Find where the given text appears and provide that cell's center as [X, Y] coordinate. 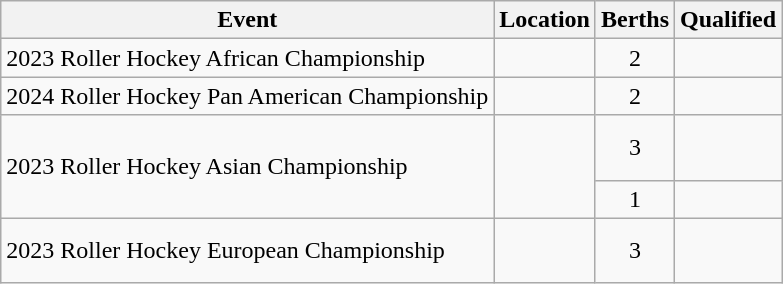
2023 Roller Hockey Asian Championship [248, 166]
Event [248, 20]
2023 Roller Hockey European Championship [248, 250]
1 [634, 199]
Qualified [728, 20]
Berths [634, 20]
2023 Roller Hockey African Championship [248, 58]
Location [545, 20]
2024 Roller Hockey Pan American Championship [248, 96]
